Search for the cell housing the specified text and yield its [x, y] center coordinate. 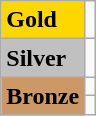
Gold [43, 20]
Silver [43, 58]
Bronze [43, 96]
